Capture the cell that displays the provided text and extract its (x, y) central coordinate. 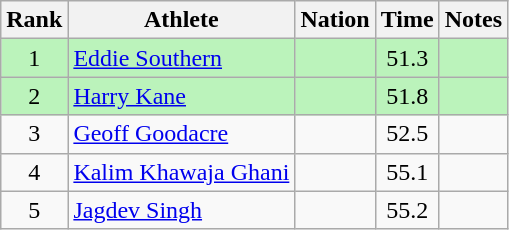
52.5 (407, 134)
3 (34, 134)
55.2 (407, 210)
Nation (335, 20)
2 (34, 96)
Eddie Southern (182, 58)
Jagdev Singh (182, 210)
Notes (473, 20)
1 (34, 58)
Geoff Goodacre (182, 134)
Kalim Khawaja Ghani (182, 172)
51.8 (407, 96)
5 (34, 210)
Athlete (182, 20)
4 (34, 172)
55.1 (407, 172)
Time (407, 20)
Rank (34, 20)
Harry Kane (182, 96)
51.3 (407, 58)
